Provide the (x, y) coordinate of the cell's center where the given text is located.  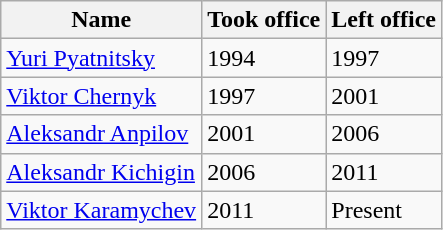
Aleksandr Kichigin (102, 172)
Viktor Karamychev (102, 210)
Took office (264, 20)
Yuri Pyatnitsky (102, 58)
Viktor Chernyk (102, 96)
Name (102, 20)
Left office (384, 20)
1994 (264, 58)
Aleksandr Anpilov (102, 134)
Present (384, 210)
